Search for the cell housing the specified text and yield its (X, Y) center coordinate. 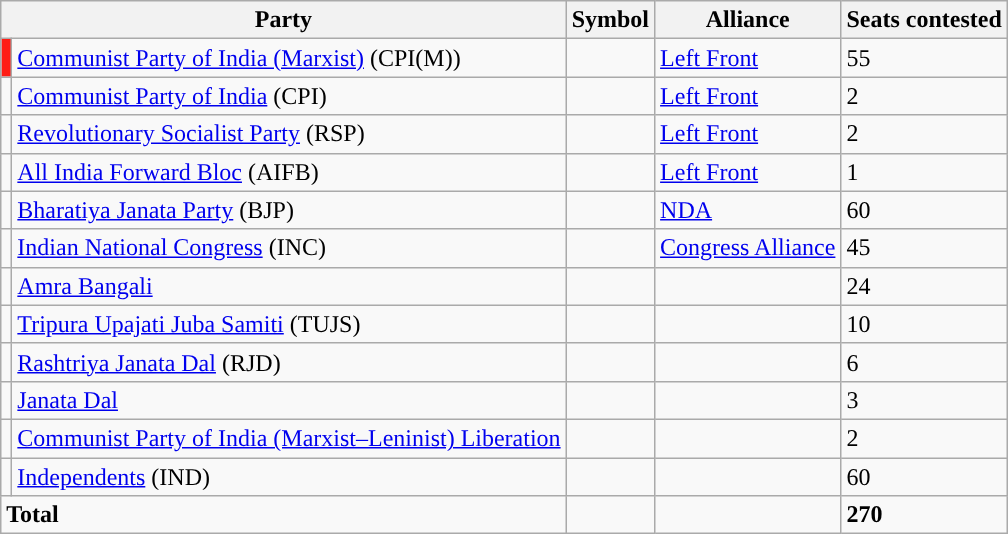
Revolutionary Socialist Party (RSP) (289, 134)
Party (284, 20)
Communist Party of India (CPI) (289, 96)
Independents (IND) (289, 477)
24 (924, 286)
Communist Party of India (Marxist–Leninist) Liberation (289, 438)
45 (924, 248)
Bharatiya Janata Party (BJP) (289, 210)
Symbol (610, 20)
All India Forward Bloc (AIFB) (289, 172)
Total (284, 515)
Communist Party of India (Marxist) (CPI(M)) (289, 58)
Rashtriya Janata Dal (RJD) (289, 362)
Tripura Upajati Juba Samiti (TUJS) (289, 324)
Amra Bangali (289, 286)
55 (924, 58)
NDA (748, 210)
10 (924, 324)
6 (924, 362)
Alliance (748, 20)
Indian National Congress (INC) (289, 248)
Congress Alliance (748, 248)
Janata Dal (289, 400)
1 (924, 172)
Seats contested (924, 20)
270 (924, 515)
3 (924, 400)
